Locate the cell with the specified text and output its [x, y] center coordinate. 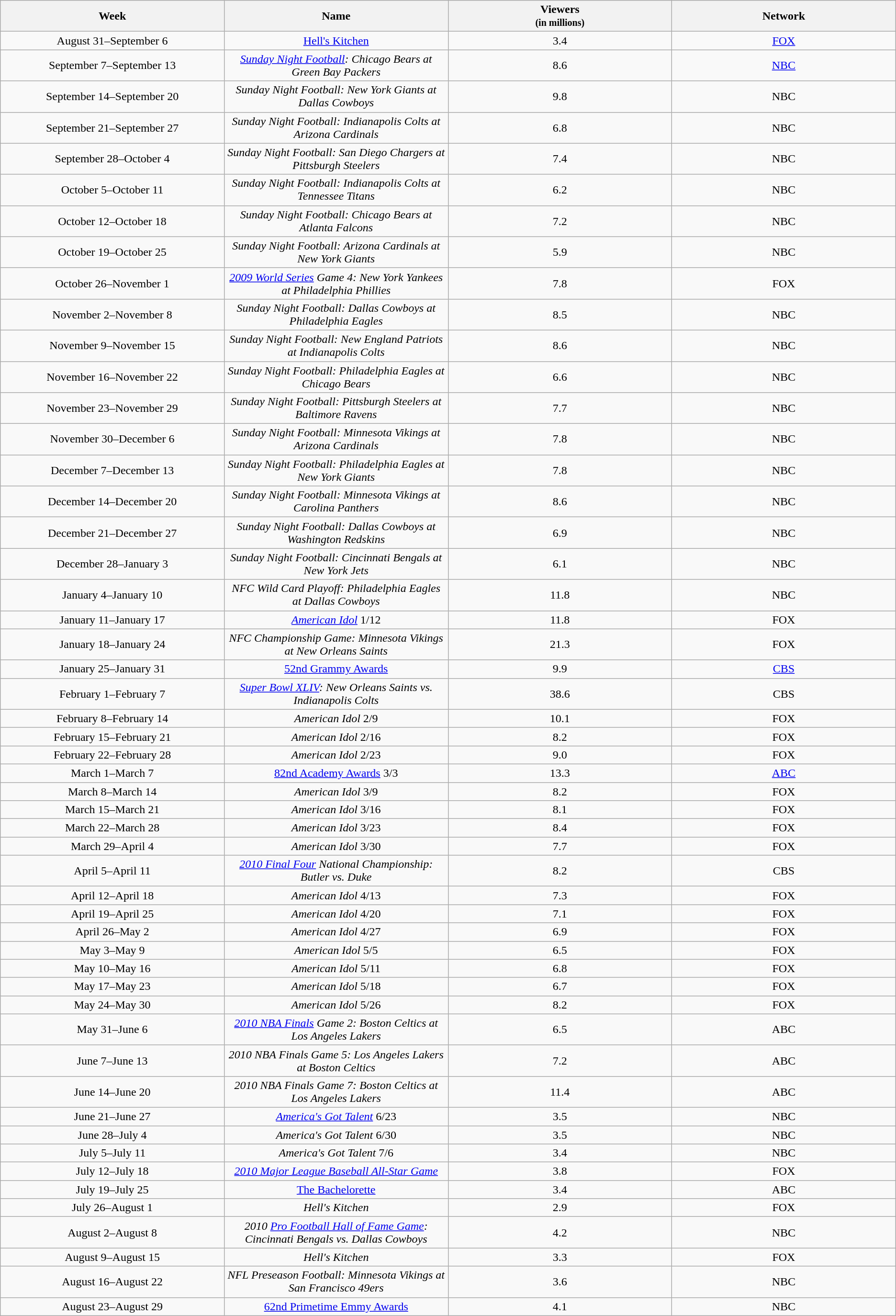
52nd Grammy Awards [336, 669]
2009 World Series Game 4: New York Yankees at Philadelphia Phillies [336, 284]
2010 Pro Football Hall of Fame Game: Cincinnati Bengals vs. Dallas Cowboys [336, 1233]
July 12–July 18 [112, 1171]
Sunday Night Football: Philadelphia Eagles at Chicago Bears [336, 376]
Sunday Night Football: New York Giants at Dallas Cowboys [336, 97]
April 19–April 25 [112, 914]
7.3 [560, 896]
July 5–July 11 [112, 1153]
American Idol 3/16 [336, 810]
January 25–January 31 [112, 669]
Sunday Night Football: Dallas Cowboys at Washington Redskins [336, 533]
American Idol 5/5 [336, 950]
January 18–January 24 [112, 645]
Week [112, 16]
American Idol 3/30 [336, 846]
8.1 [560, 810]
June 21–June 27 [112, 1116]
March 15–March 21 [112, 810]
9.0 [560, 755]
American Idol 2/16 [336, 737]
7.4 [560, 159]
April 12–April 18 [112, 896]
Sunday Night Football: San Diego Chargers at Pittsburgh Steelers [336, 159]
38.6 [560, 693]
Sunday Night Football: Minnesota Vikings at Carolina Panthers [336, 502]
American Idol 3/23 [336, 828]
Name [336, 16]
October 12–October 18 [112, 221]
November 9–November 15 [112, 346]
8.4 [560, 828]
2.9 [560, 1208]
Super Bowl XLIV: New Orleans Saints vs. Indianapolis Colts [336, 693]
March 22–March 28 [112, 828]
December 28–January 3 [112, 564]
Network [784, 16]
August 31–September 6 [112, 41]
10.1 [560, 718]
June 14–June 20 [112, 1092]
July 26–August 1 [112, 1208]
February 15–February 21 [112, 737]
8.5 [560, 314]
82nd Academy Awards 3/3 [336, 773]
American Idol 1/12 [336, 620]
6.1 [560, 564]
9.8 [560, 97]
June 7–June 13 [112, 1060]
June 28–July 4 [112, 1134]
Viewers(in millions) [560, 16]
Sunday Night Football: Cincinnati Bengals at New York Jets [336, 564]
Sunday Night Football: Pittsburgh Steelers at Baltimore Ravens [336, 408]
21.3 [560, 645]
October 26–November 1 [112, 284]
American Idol 4/20 [336, 914]
7.1 [560, 914]
August 16–August 22 [112, 1282]
Sunday Night Football: Minnesota Vikings at Arizona Cardinals [336, 440]
American Idol 4/27 [336, 932]
4.2 [560, 1233]
May 3–May 9 [112, 950]
March 29–April 4 [112, 846]
February 22–February 28 [112, 755]
May 10–May 16 [112, 968]
62nd Primetime Emmy Awards [336, 1306]
Sunday Night Football: Chicago Bears at Atlanta Falcons [336, 221]
American Idol 4/13 [336, 896]
American Idol 2/9 [336, 718]
November 23–November 29 [112, 408]
July 19–July 25 [112, 1190]
December 14–December 20 [112, 502]
NFC Championship Game: Minnesota Vikings at New Orleans Saints [336, 645]
November 2–November 8 [112, 314]
American Idol 3/9 [336, 792]
Sunday Night Football: Dallas Cowboys at Philadelphia Eagles [336, 314]
May 31–June 6 [112, 1030]
Sunday Night Football: New England Patriots at Indianapolis Colts [336, 346]
6.2 [560, 190]
American Idol 5/26 [336, 1005]
March 8–March 14 [112, 792]
August 23–August 29 [112, 1306]
3.6 [560, 1282]
September 28–October 4 [112, 159]
September 14–September 20 [112, 97]
Sunday Night Football: Indianapolis Colts at Arizona Cardinals [336, 127]
December 21–December 27 [112, 533]
May 24–May 30 [112, 1005]
The Bachelorette [336, 1190]
2010 Final Four National Championship: Butler vs. Duke [336, 871]
NFL Preseason Football: Minnesota Vikings at San Francisco 49ers [336, 1282]
February 1–February 7 [112, 693]
3.3 [560, 1257]
December 7–December 13 [112, 470]
Sunday Night Football: Philadelphia Eagles at New York Giants [336, 470]
May 17–May 23 [112, 987]
April 26–May 2 [112, 932]
American Idol 5/11 [336, 968]
March 1–March 7 [112, 773]
3.8 [560, 1171]
4.1 [560, 1306]
October 5–October 11 [112, 190]
November 16–November 22 [112, 376]
August 9–August 15 [112, 1257]
American Idol 5/18 [336, 987]
January 11–January 17 [112, 620]
9.9 [560, 669]
13.3 [560, 773]
Sunday Night Football: Arizona Cardinals at New York Giants [336, 252]
6.7 [560, 987]
Sunday Night Football: Chicago Bears at Green Bay Packers [336, 65]
5.9 [560, 252]
January 4–January 10 [112, 595]
September 7–September 13 [112, 65]
America's Got Talent 7/6 [336, 1153]
November 30–December 6 [112, 440]
America's Got Talent 6/30 [336, 1134]
American Idol 2/23 [336, 755]
NFC Wild Card Playoff: Philadelphia Eagles at Dallas Cowboys [336, 595]
2010 NBA Finals Game 5: Los Angeles Lakers at Boston Celtics [336, 1060]
America's Got Talent 6/23 [336, 1116]
April 5–April 11 [112, 871]
11.4 [560, 1092]
October 19–October 25 [112, 252]
2010 NBA Finals Game 2: Boston Celtics at Los Angeles Lakers [336, 1030]
6.6 [560, 376]
February 8–February 14 [112, 718]
2010 Major League Baseball All-Star Game [336, 1171]
August 2–August 8 [112, 1233]
September 21–September 27 [112, 127]
Sunday Night Football: Indianapolis Colts at Tennessee Titans [336, 190]
2010 NBA Finals Game 7: Boston Celtics at Los Angeles Lakers [336, 1092]
